Scan for the cell matching the given text and deliver its (x, y) coordinate at center. 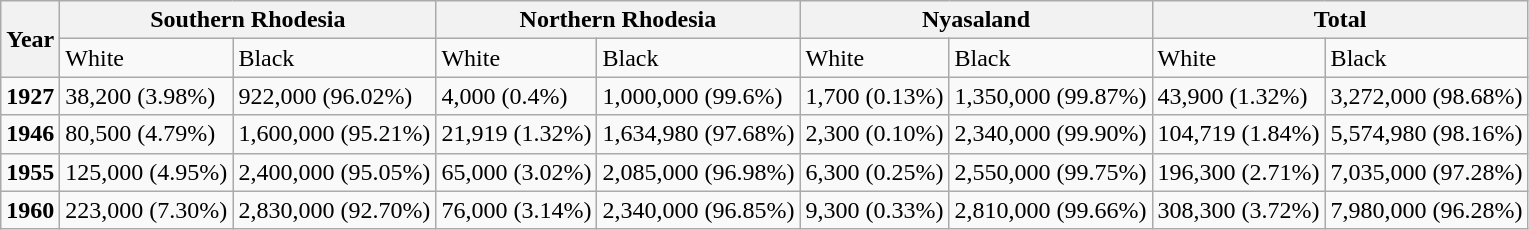
922,000 (96.02%) (334, 96)
Total (1340, 20)
7,980,000 (96.28%) (1426, 210)
2,830,000 (92.70%) (334, 210)
4,000 (0.4%) (516, 96)
2,085,000 (96.98%) (698, 172)
104,719 (1.84%) (1238, 134)
2,340,000 (99.90%) (1050, 134)
76,000 (3.14%) (516, 210)
Southern Rhodesia (248, 20)
Nyasaland (976, 20)
223,000 (7.30%) (146, 210)
1927 (30, 96)
1,634,980 (97.68%) (698, 134)
21,919 (1.32%) (516, 134)
43,900 (1.32%) (1238, 96)
80,500 (4.79%) (146, 134)
3,272,000 (98.68%) (1426, 96)
1,700 (0.13%) (874, 96)
7,035,000 (97.28%) (1426, 172)
125,000 (4.95%) (146, 172)
2,340,000 (96.85%) (698, 210)
2,810,000 (99.66%) (1050, 210)
2,550,000 (99.75%) (1050, 172)
Northern Rhodesia (618, 20)
6,300 (0.25%) (874, 172)
1960 (30, 210)
Year (30, 39)
308,300 (3.72%) (1238, 210)
196,300 (2.71%) (1238, 172)
9,300 (0.33%) (874, 210)
1,600,000 (95.21%) (334, 134)
38,200 (3.98%) (146, 96)
65,000 (3.02%) (516, 172)
1955 (30, 172)
5,574,980 (98.16%) (1426, 134)
1,000,000 (99.6%) (698, 96)
1946 (30, 134)
1,350,000 (99.87%) (1050, 96)
2,400,000 (95.05%) (334, 172)
2,300 (0.10%) (874, 134)
